Extract the (X, Y) coordinate from the center of the cell holding the provided text.  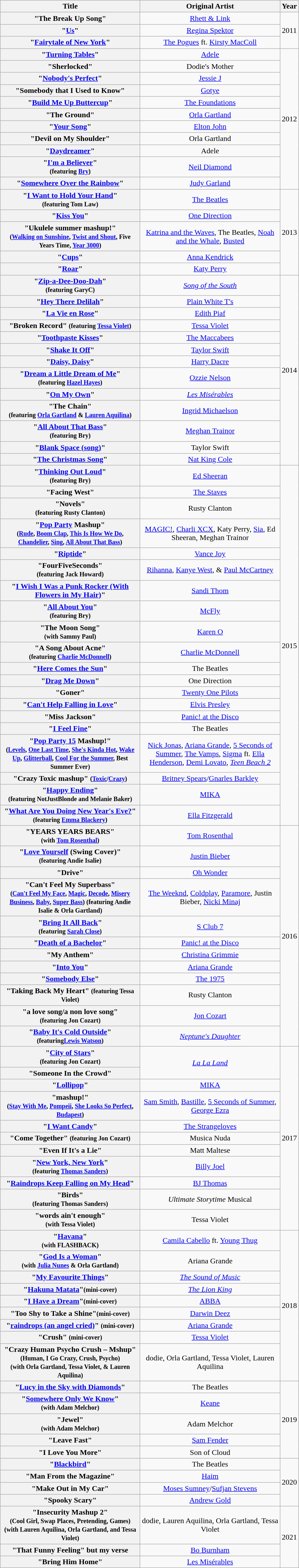
"Taking Back My Heart" (featuring Tessa Violet) (70, 995)
"Birds" (featuring Thomas Sanders) (70, 1199)
"I Wish I Was a Punk Rocker (With Flowers in My Hair)" (70, 590)
"All About That Bass" (featuring Bry) (70, 431)
Billy Joel (210, 1167)
Bo Burnham (210, 1550)
"I Want to Hold Your Hand" (featuring Tom Law) (70, 200)
Charlie McDonnell (210, 652)
"Crazy Human Psycho Crush – Mshup" (Human, I Go Crazy, Crush, Psycho) (with Orla Gartland, Tessa Violet, & Lauren Aquilina) (70, 1362)
"Sherlocked" (70, 66)
The Staves (210, 492)
"Pop Party Mashup" (Rude, Boom Clap, This Is How We Do, Chandelier, Sing, All About That Bass) (70, 533)
"Facing West" (70, 492)
2021 (289, 1537)
Justin Bieber (210, 856)
"City of Stars" (featuring Jon Cozart) (70, 1057)
"Blank Space (song)" (70, 447)
The Lion King (210, 1289)
"Hakuna Matata"(mini-cover) (70, 1289)
2014 (289, 370)
Original Artist (210, 6)
Neptune's Daughter (210, 1036)
Moses Sumney/Sufjan Stevens (210, 1488)
"Spooky Scary" (70, 1500)
Haim (210, 1476)
"Love Yourself (Swing Cover)" (featuring Andie Isalie) (70, 856)
Matt Maltese (210, 1150)
Keane (210, 1403)
Neil Diamond (210, 167)
S Club 7 (210, 927)
Katy Perry (210, 269)
Rihanna, Kanye West, & Paul McCartney (210, 570)
2013 (289, 232)
"I Want Candy" (70, 1126)
Harry Dacre (210, 362)
"raindrops (an angel cried)" (mini-cover) (70, 1325)
"Cups" (70, 257)
"Crazy Toxic mashup" (Toxic/Crazy) (70, 778)
Ingrid Michaelson (210, 411)
2018 (289, 1305)
"Your Song" (70, 126)
"Fairytale of New York" (70, 42)
"words ain't enough" (with Tessa Violet) (70, 1220)
Anna Kendrick (210, 257)
"Havana" (with FLASHBACK) (70, 1240)
"New York, New York" (featuring Thomas Sanders) (70, 1167)
"Build Me Up Buttercup" (70, 102)
"I'm a Believer" (featuring Bry) (70, 167)
Plain White T's (210, 301)
"Riptide" (70, 554)
"Baby It's Cold Outside" (featuringLewis Watson) (70, 1036)
"Goner" (70, 693)
2020 (289, 1482)
"The Break Up Song" (70, 18)
"Drag Me Down" (70, 680)
"Dream a Little Dream of Me" (featuring Hazel Hayes) (70, 378)
"Bring It All Back" (featuring Sarah Close) (70, 927)
"Turning Tables" (70, 54)
"Zip-a-Dee-Doo-Dah" (featuring GaryC) (70, 285)
Karen O (210, 631)
"I Have a Dream"(mini-cover) (70, 1301)
"A Song About Acne" (featuring Charlie McDonnell) (70, 652)
"Drive" (70, 872)
"Blackbird" (70, 1464)
"YEARS YEARS BEARS" (with Tom Rosenthal) (70, 836)
Adam Melchor (210, 1424)
Nick Jonas, Ariana Grande, 5 Seconds of Summer, The Vamps, Sigma ft. Ella Henderson, Demi Lovato, Teen Beach 2 (210, 753)
2016 (289, 936)
"Somebody Else" (70, 979)
Britney Spears/Gnarles Barkley (210, 778)
Gotye (210, 90)
"Somewhere Over the Rainbow" (70, 183)
Ed Sheeran (210, 476)
The Weeknd, Coldplay, Paramore, Justin Bieber, Nicki Minaj (210, 897)
"Daisy, Daisy" (70, 362)
Ultimate Storytime Musical (210, 1199)
The Sound of Music (210, 1277)
2012 (289, 119)
"That Funny Feeling" but my verse (70, 1550)
"The Chain" (featuring Orla Gartland & Lauren Aquilina) (70, 411)
Ella Fitzgerald (210, 815)
Katrina and the Waves, The Beatles, Noah and the Whale, Busted (210, 236)
2019 (289, 1419)
"Even If It's a Lie" (70, 1150)
"Come Together" (featuring Jon Cozart) (70, 1138)
"Lucy in the Sky with Diamonds" (70, 1387)
"Into You" (70, 967)
"La Vie en Rose" (70, 313)
"Daydreamer" (70, 151)
"Death of a Bachelor" (70, 943)
"FourFiveSeconds" (featuring Jack Howard) (70, 570)
"Raindrops Keep Falling on My Head" (70, 1183)
Meghan Trainor (210, 431)
The Strangeloves (210, 1126)
"All About You" (featuring Bry) (70, 611)
The 1975 (210, 979)
Ozzie Nelson (210, 378)
"Leave Fast" (70, 1440)
"Somebody that I Used to Know" (70, 90)
Son of Cloud (210, 1452)
Oh Wonder (210, 872)
"The Ground" (70, 114)
"Here Comes the Sun" (70, 668)
"Insecurity Mashup 2"(Cool Girl, Swap Places, Pretending, Games) (with Lauren Aquilina, Orla Gartland, and Tessa Violet) (70, 1525)
"Can't Help Falling in Love" (70, 705)
"Us" (70, 30)
"Thinking Out Loud" (featuring Bry) (70, 476)
2011 (289, 30)
"Broken Record" (featuring Tessa Violet) (70, 325)
Sandi Thom (210, 590)
"The Moon Song" (with Sammy Paul) (70, 631)
"Somewhere Only We Know" (with Adam Melchor) (70, 1403)
Jon Cozart (210, 1016)
"The Christmas Song" (70, 459)
"Nobody's Perfect" (70, 78)
Sam Smith, Bastille, 5 Seconds of Summer, George Ezra (210, 1106)
"Can't Feel My Superbass" (Can't Feel My Face, Magic, Decode, Misery Business, Baby, Super Bass) (featuring Andie Isalie & Orla Gartland) (70, 897)
"Happy Ending" (featuring NotJustBlonde and Melanie Baker) (70, 794)
"Devil on My Shoulder" (70, 138)
Nat King Cole (210, 459)
Song of the South (210, 285)
"Toothpaste Kisses" (70, 337)
"I Love You More" (70, 1452)
2017 (289, 1138)
Camila Cabello ft. Young Thug (210, 1240)
"Kiss You" (70, 216)
"Too Shy to Take a Shine"(mini-cover) (70, 1313)
ABBA (210, 1301)
"My Favourite Things" (70, 1277)
Rhett & Link (210, 18)
"Crush" (mini-cover) (70, 1337)
Title (70, 6)
MAGIC!, Charli XCX, Katy Perry, Sia, Ed Sheeran, Meghan Trainor (210, 533)
The Maccabees (210, 337)
The Pogues ft. Kirsty MacColl (210, 42)
"Man From the Magazine" (70, 1476)
Edith Piaf (210, 313)
"mashup!" (Stay With Me, Pompeii, She Looks So Perfect, Budapest) (70, 1106)
"Ukulele summer mashup!" (Walking on Sunshine, Twist and Shout, Five Years Time, Year 3000) (70, 236)
Sam Fender (210, 1440)
Musica Nuda (210, 1138)
Andrew Gold (210, 1500)
"Miss Jackson" (70, 717)
"Roar" (70, 269)
Jessie J (210, 78)
"Jewel" (with Adam Melchor) (70, 1424)
"I Feel Fine" (70, 729)
La La Land (210, 1063)
Elton John (210, 126)
Year (289, 6)
Darwin Deez (210, 1313)
"Novels" (featuring Rusty Clanton) (70, 508)
"Shake It Off" (70, 349)
Regina Spektor (210, 30)
McFly (210, 611)
"God Is a Woman" (with Julia Nunes & Orla Gartland) (70, 1261)
"My Anthem" (70, 955)
Christina Grimmie (210, 955)
Dodie's Mother (210, 66)
Judy Garland (210, 183)
"On My Own" (70, 394)
2015 (289, 645)
Elvis Presley (210, 705)
"Someone In the Crowd" (70, 1073)
"Pop Party 15 Mashup!" (Levels, One Last Time, She's Kinda Hot, Wake Up, Glitterball, Cool For the Summer, Best Summer Ever) (70, 753)
Vance Joy (210, 554)
"What Are You Doing New Year's Eve?" (featuring Emma Blackery) (70, 815)
"a love song/a non love song" (featuring Jon Cozart) (70, 1016)
Tom Rosenthal (210, 836)
BJ Thomas (210, 1183)
"Lollipop" (70, 1085)
dodie, Orla Gartland, Tessa Violet, Lauren Aquilina (210, 1362)
"Bring Him Home" (70, 1562)
"Make Out in My Car" (70, 1488)
dodie, Lauren Aquilina, Orla Gartland, Tessa Violet (210, 1525)
"Hey There Delilah" (70, 301)
Twenty One Pilots (210, 693)
The Foundations (210, 102)
